Output the (x, y) coordinate of the center of the cell containing the given text.  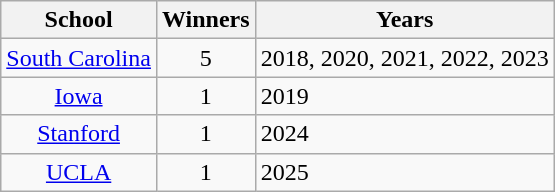
2018, 2020, 2021, 2022, 2023 (404, 58)
UCLA (79, 172)
2019 (404, 96)
2025 (404, 172)
5 (206, 58)
Winners (206, 20)
School (79, 20)
Iowa (79, 96)
Stanford (79, 134)
South Carolina (79, 58)
Years (404, 20)
2024 (404, 134)
